Extract the [X, Y] coordinate from the center of the cell holding the provided text.  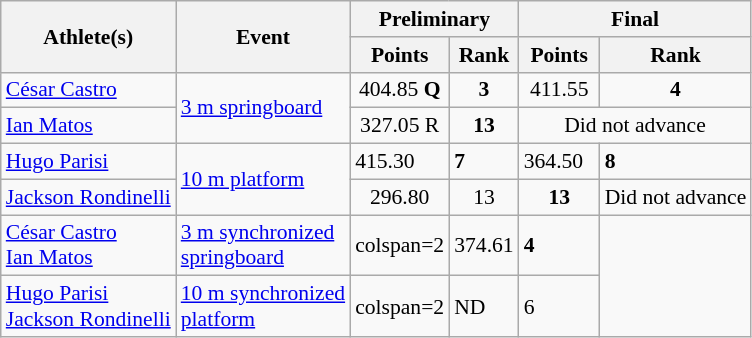
Hugo ParisiJackson Rondinelli [88, 306]
10 m platform [263, 180]
6 [560, 306]
364.50 [560, 162]
3 m springboard [263, 108]
327.05 R [400, 126]
411.55 [560, 90]
Ian Matos [88, 126]
Preliminary [434, 19]
Final [636, 19]
10 m synchronizedplatform [263, 306]
3 m synchronizedspringboard [263, 246]
415.30 [400, 162]
Jackson Rondinelli [88, 197]
296.80 [400, 197]
ND [484, 306]
Athlete(s) [88, 36]
374.61 [484, 246]
7 [484, 162]
Hugo Parisi [88, 162]
César CastroIan Matos [88, 246]
404.85 Q [400, 90]
3 [484, 90]
César Castro [88, 90]
8 [676, 162]
Event [263, 36]
